Return (X, Y) of the center of cell containing provided text 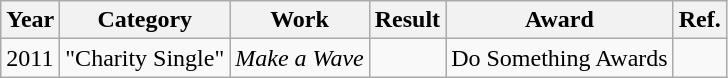
Award (560, 20)
Work (300, 20)
Result (407, 20)
Make a Wave (300, 58)
"Charity Single" (145, 58)
2011 (30, 58)
Do Something Awards (560, 58)
Ref. (700, 20)
Category (145, 20)
Year (30, 20)
